Extract the (x, y) coordinate from the center of the cell holding the provided text.  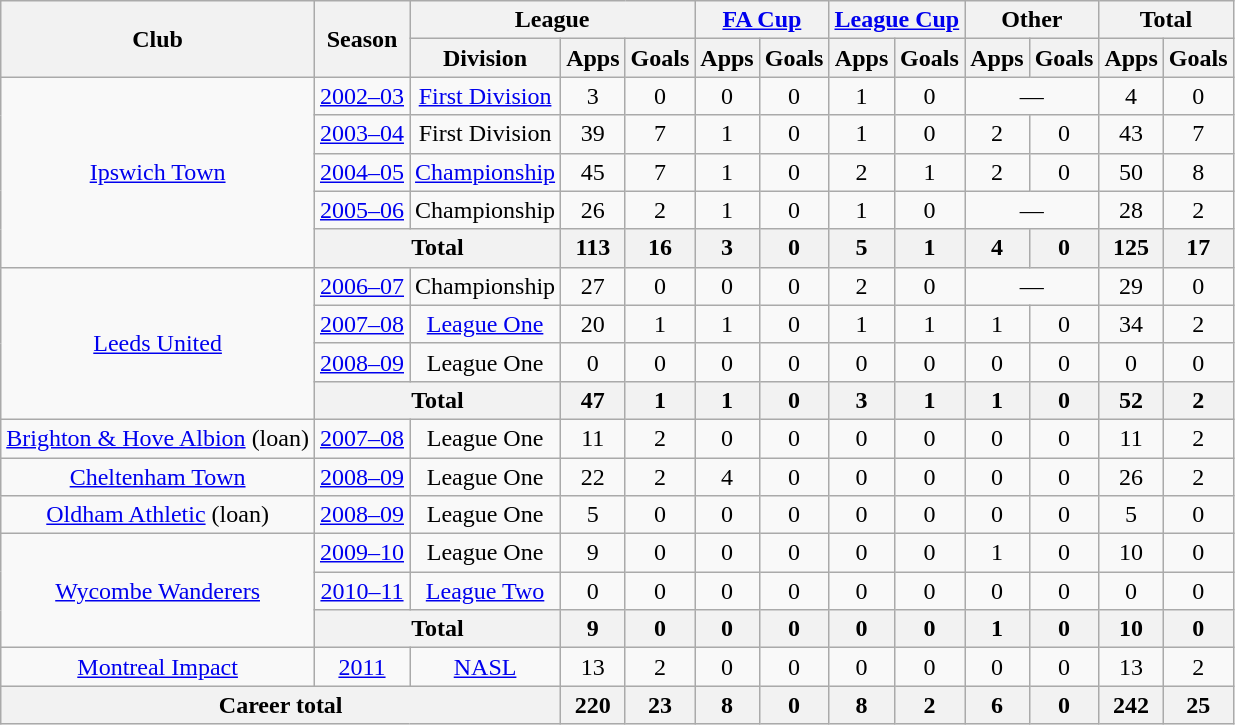
Ipswich Town (158, 172)
6 (997, 705)
27 (593, 286)
NASL (486, 667)
47 (593, 400)
2005–06 (362, 210)
FA Cup (762, 20)
League Two (486, 591)
220 (593, 705)
2011 (362, 667)
League Cup (897, 20)
17 (1198, 248)
2010–11 (362, 591)
43 (1131, 134)
League (552, 20)
Career total (281, 705)
50 (1131, 172)
242 (1131, 705)
Division (486, 58)
28 (1131, 210)
Cheltenham Town (158, 477)
2004–05 (362, 172)
Wycombe Wanderers (158, 591)
25 (1198, 705)
16 (660, 248)
2003–04 (362, 134)
34 (1131, 324)
45 (593, 172)
Oldham Athletic (loan) (158, 515)
Montreal Impact (158, 667)
113 (593, 248)
Brighton & Hove Albion (loan) (158, 438)
20 (593, 324)
2009–10 (362, 553)
23 (660, 705)
Leeds United (158, 343)
Season (362, 39)
125 (1131, 248)
39 (593, 134)
29 (1131, 286)
Club (158, 39)
52 (1131, 400)
22 (593, 477)
Other (1032, 20)
2006–07 (362, 286)
2002–03 (362, 96)
